Return the [x, y] coordinate for the center point of the cell that contains the specified text.  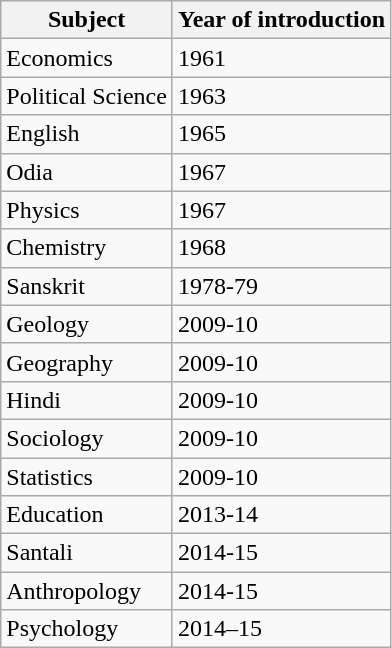
1968 [281, 248]
Chemistry [87, 248]
2013-14 [281, 515]
Subject [87, 20]
1978-79 [281, 286]
Political Science [87, 96]
Sociology [87, 438]
1963 [281, 96]
Economics [87, 58]
Geography [87, 362]
Statistics [87, 477]
Hindi [87, 400]
Education [87, 515]
1965 [281, 134]
Geology [87, 324]
2014–15 [281, 629]
Psychology [87, 629]
English [87, 134]
Anthropology [87, 591]
1961 [281, 58]
Santali [87, 553]
Odia [87, 172]
Sanskrit [87, 286]
Physics [87, 210]
Year of introduction [281, 20]
